Determine the [x, y] coordinate at the center of the cell enclosing the given text.  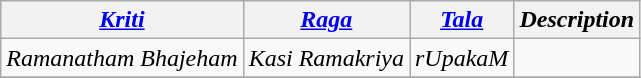
Ramanatham Bhajeham [122, 58]
Raga [326, 20]
Kasi Ramakriya [326, 58]
rUpakaM [462, 58]
Kriti [122, 20]
Description [577, 20]
Tala [462, 20]
